Provide the [x, y] coordinate of the cell's center where the given text is located.  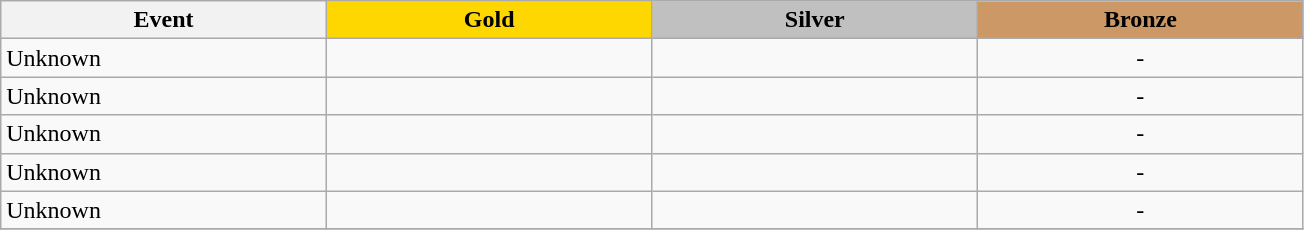
Event [164, 20]
Silver [815, 20]
Gold [489, 20]
Bronze [1141, 20]
